Pinpoint the cell where the given text exists, returning its (X, Y) midpoint coordinate. 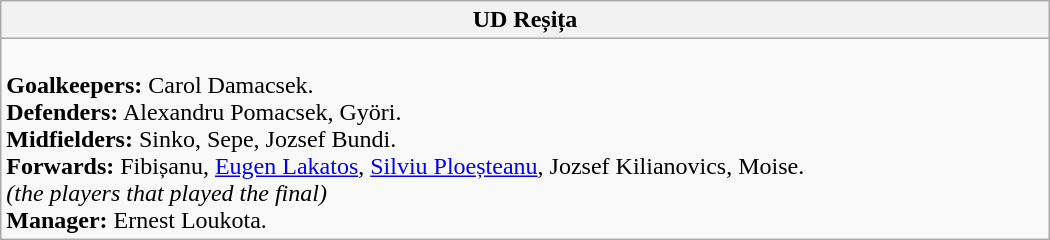
UD Reșița (525, 20)
